Find where the given text appears and provide that cell's center as [X, Y] coordinate. 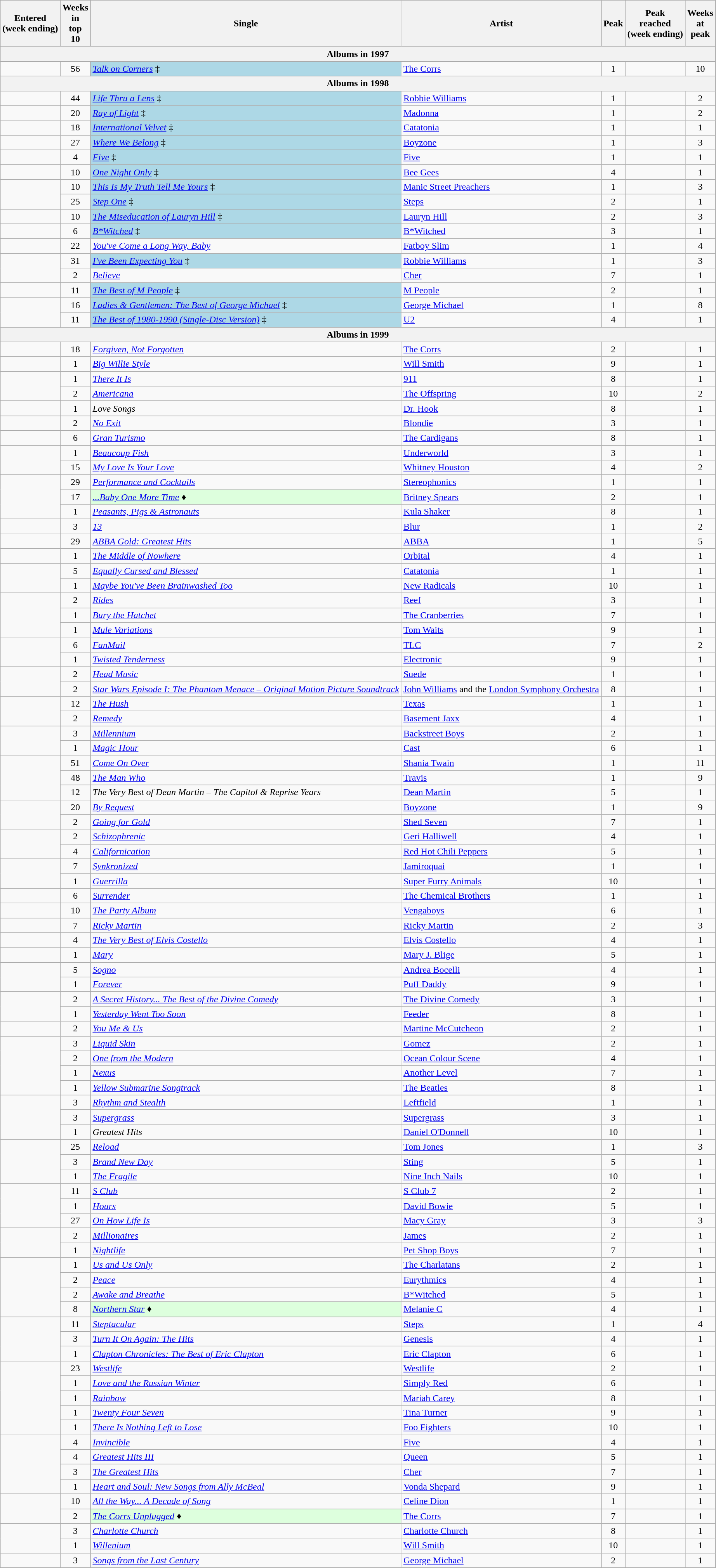
New Radicals [501, 586]
The Best of M People ‡ [246, 290]
One from the Modern [246, 1058]
The Beatles [501, 1088]
ABBA Gold: Greatest Hits [246, 541]
Peasants, Pigs & Astronauts [246, 512]
Albums in 1999 [358, 334]
Talk on Corners ‡ [246, 69]
Twenty Four Seven [246, 1413]
15 [75, 468]
Gran Turismo [246, 438]
The Cardigans [501, 438]
FanMail [246, 645]
Mule Variations [246, 630]
Weeksatpeak [700, 23]
This Is My Truth Tell Me Yours ‡ [246, 187]
Synkronized [246, 866]
My Love Is Your Love [246, 468]
Remedy [246, 719]
Millionaires [246, 1235]
You've Come a Long Way, Baby [246, 246]
Shania Twain [501, 763]
Foo Fighters [501, 1428]
Tina Turner [501, 1413]
Rainbow [246, 1398]
Fatboy Slim [501, 246]
Step One ‡ [246, 201]
Forgiven, Not Forgotten [246, 349]
Big Willie Style [246, 364]
Vonda Shepard [501, 1487]
The Corrs Unplugged ♦ [246, 1516]
No Exit [246, 423]
Head Music [246, 674]
The Charlatans [501, 1265]
A Secret History... The Best of the Divine Comedy [246, 999]
Gomez [501, 1043]
Kula Shaker [501, 512]
Dr. Hook [501, 408]
Ocean Colour Scene [501, 1058]
Believe [246, 275]
Steptacular [246, 1324]
Lauryn Hill [501, 216]
23 [75, 1368]
51 [75, 763]
Manic Street Preachers [501, 187]
Martine McCutcheon [501, 1029]
Californication [246, 851]
Greatest Hits III [246, 1457]
Brand New Day [246, 1161]
Hours [246, 1206]
Tom Waits [501, 630]
Daniel O'Donnell [501, 1132]
The Hush [246, 704]
Nine Inch Nails [501, 1176]
Single [246, 23]
Heart and Soul: New Songs from Ally McBeal [246, 1487]
Willenium [246, 1545]
Texas [501, 704]
John Williams and the London Symphony Orchestra [501, 689]
Millennium [246, 733]
There It Is [246, 379]
Peace [246, 1280]
Reef [501, 600]
Albums in 1997 [358, 54]
Backstreet Boys [501, 733]
Dean Martin [501, 792]
Beaucoup Fish [246, 453]
22 [75, 246]
Awake and Breathe [246, 1294]
Forever [246, 984]
31 [75, 261]
M People [501, 290]
Simply Red [501, 1383]
Ladies & Gentlemen: The Best of George Michael ‡ [246, 305]
Basement Jaxx [501, 719]
Twisted Tenderness [246, 659]
Maybe You've Been Brainwashed Too [246, 586]
17 [75, 497]
Going for Gold [246, 822]
Albums in 1998 [358, 83]
Queen [501, 1457]
The Middle of Nowhere [246, 556]
Whitney Houston [501, 468]
Liquid Skin [246, 1043]
The Offspring [501, 393]
Love Songs [246, 408]
On How Life Is [246, 1221]
56 [75, 69]
Where We Belong ‡ [246, 142]
Feeder [501, 1014]
Ray of Light ‡ [246, 113]
Britney Spears [501, 497]
Northern Star ♦ [246, 1309]
The Very Best of Dean Martin – The Capitol & Reprise Years [246, 792]
Jamiroquai [501, 866]
The Best of 1980-1990 (Single-Disc Version) ‡ [246, 320]
Bee Gees [501, 172]
13 [246, 527]
Peak [613, 23]
The Miseducation of Lauryn Hill ‡ [246, 216]
The Cranberries [501, 615]
The Very Best of Elvis Costello [246, 940]
Us and Us Only [246, 1265]
Melanie C [501, 1309]
David Bowie [501, 1206]
Leftfield [501, 1102]
Macy Gray [501, 1221]
16 [75, 305]
Songs from the Last Century [246, 1560]
Schizophrenic [246, 837]
Sting [501, 1161]
Greatest Hits [246, 1132]
The Man Who [246, 778]
Nightlife [246, 1250]
There Is Nothing Left to Lose [246, 1428]
Nexus [246, 1073]
Super Furry Animals [501, 881]
Mary J. Blige [501, 955]
James [501, 1235]
Bury the Hatchet [246, 615]
The Divine Comedy [501, 999]
Eric Clapton [501, 1353]
Elvis Costello [501, 940]
Guerrilla [246, 881]
Electronic [501, 659]
Cast [501, 748]
Rides [246, 600]
Equally Cursed and Blessed [246, 571]
The Greatest Hits [246, 1472]
The Chemical Brothers [501, 896]
Mary [246, 955]
ABBA [501, 541]
One Night Only ‡ [246, 172]
Tom Jones [501, 1147]
The Fragile [246, 1176]
Pet Shop Boys [501, 1250]
Turn It On Again: The Hits [246, 1339]
Orbital [501, 556]
Invincible [246, 1442]
Red Hot Chili Peppers [501, 851]
Shed Seven [501, 822]
Surrender [246, 896]
Blondie [501, 423]
Andrea Bocelli [501, 970]
Performance and Cocktails [246, 482]
All the Way... A Decade of Song [246, 1501]
Mariah Carey [501, 1398]
Sogno [246, 970]
International Velvet ‡ [246, 128]
Suede [501, 674]
Rhythm and Stealth [246, 1102]
Five ‡ [246, 157]
Peakreached (week ending) [655, 23]
Magic Hour [246, 748]
TLC [501, 645]
...Baby One More Time ♦ [246, 497]
Come On Over [246, 763]
Underworld [501, 453]
Love and the Russian Winter [246, 1383]
Vengaboys [501, 910]
Another Level [501, 1073]
By Request [246, 807]
The Party Album [246, 910]
Star Wars Episode I: The Phantom Menace – Original Motion Picture Soundtrack [246, 689]
S Club [246, 1191]
I've Been Expecting You ‡ [246, 261]
Genesis [501, 1339]
Entered (week ending) [30, 23]
Weeksintop10 [75, 23]
Blur [501, 527]
You Me & Us [246, 1029]
911 [501, 379]
44 [75, 98]
48 [75, 778]
Madonna [501, 113]
Americana [246, 393]
Yellow Submarine Songtrack [246, 1088]
Artist [501, 23]
Life Thru a Lens ‡ [246, 98]
Travis [501, 778]
Clapton Chronicles: The Best of Eric Clapton [246, 1353]
U2 [501, 320]
Yesterday Went Too Soon [246, 1014]
Eurythmics [501, 1280]
Celine Dion [501, 1501]
Geri Halliwell [501, 837]
Puff Daddy [501, 984]
B*Witched ‡ [246, 231]
Reload [246, 1147]
S Club 7 [501, 1191]
Stereophonics [501, 482]
